Pinpoint the cell where the given text exists, returning its (X, Y) midpoint coordinate. 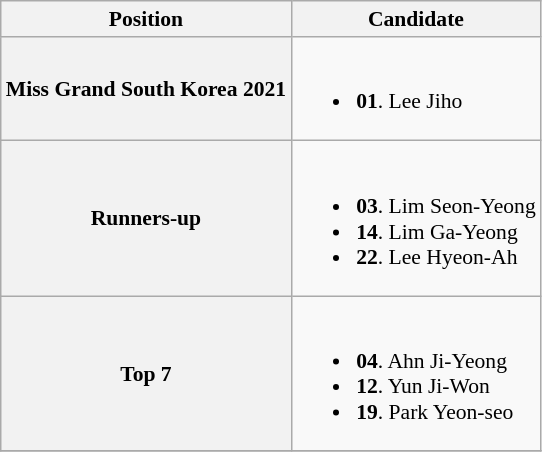
Runners-up (146, 218)
Candidate (416, 19)
01. Lee Jiho (416, 89)
Position (146, 19)
04. Ahn Ji-Yeong12. Yun Ji-Won19. Park Yeon-seo (416, 374)
Top 7 (146, 374)
03. Lim Seon-Yeong14. Lim Ga-Yeong22. Lee Hyeon-Ah (416, 218)
Miss Grand South Korea 2021 (146, 89)
